Locate the cell with the specified text and output its [x, y] center coordinate. 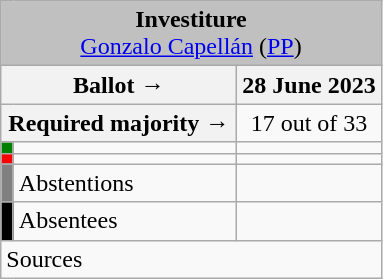
Abstentions [125, 183]
Required majority → [119, 123]
InvestitureGonzalo Capellán (PP) [191, 34]
Sources [191, 259]
28 June 2023 [309, 85]
Ballot → [119, 85]
Absentees [125, 221]
17 out of 33 [309, 123]
